Locate the cell with the specified text and output its (x, y) center coordinate. 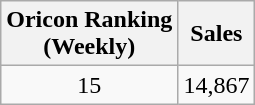
Oricon Ranking(Weekly) (90, 34)
14,867 (216, 85)
15 (90, 85)
Sales (216, 34)
